Return (X, Y) of the center of cell containing provided text 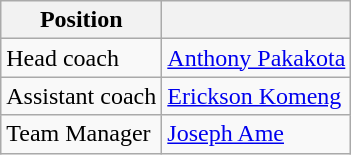
Position (82, 20)
Joseph Ame (256, 134)
Head coach (82, 58)
Assistant coach (82, 96)
Team Manager (82, 134)
Anthony Pakakota (256, 58)
Erickson Komeng (256, 96)
